Scan for the cell matching the given text and deliver its [x, y] coordinate at center. 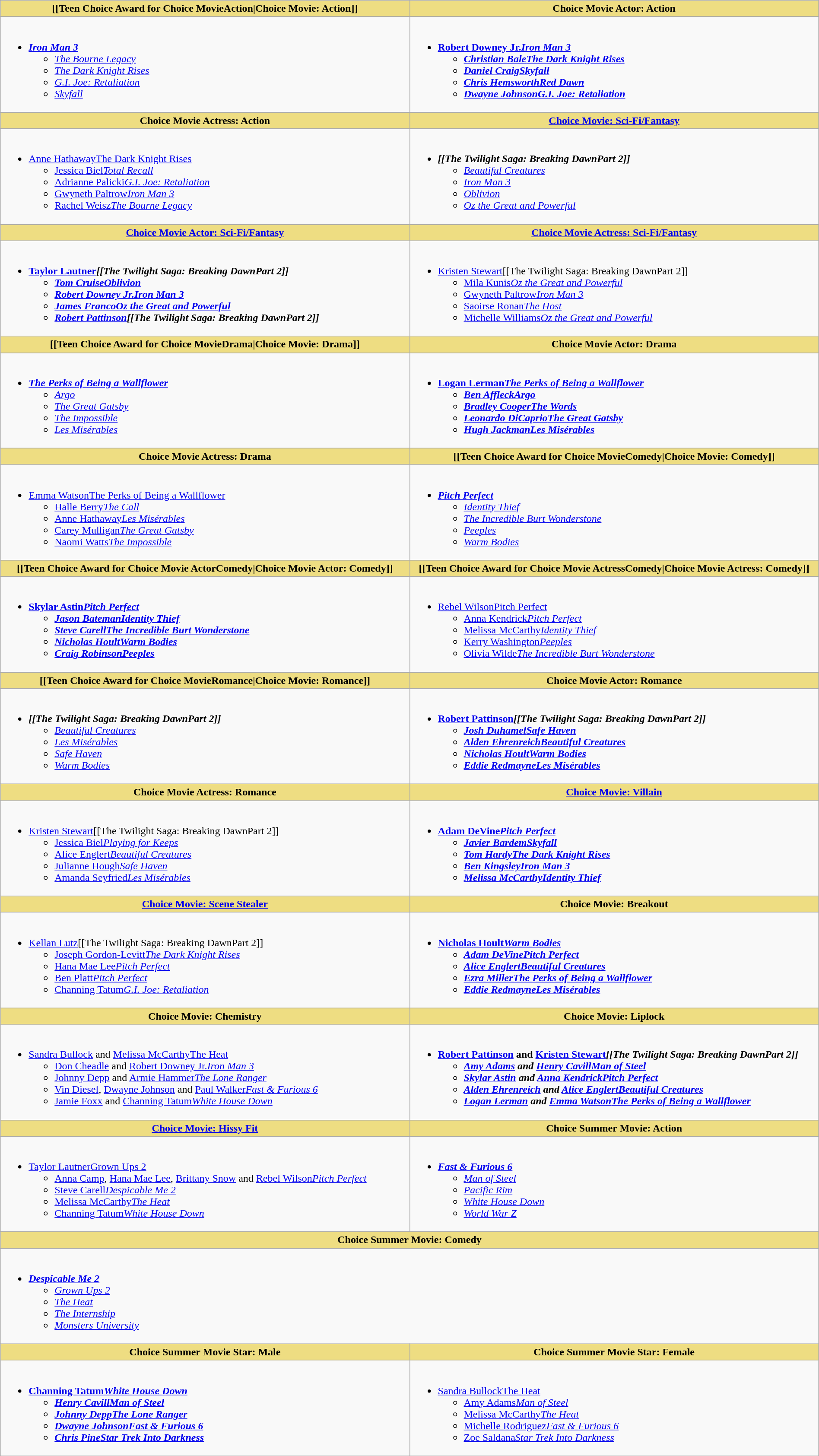
[[The Twilight Saga: Breaking DawnPart 2]]Beautiful CreaturesLes MisérablesSafe HavenWarm Bodies [205, 736]
[[Teen Choice Award for Choice Movie ActressComedy|Choice Movie Actress: Comedy]] [614, 568]
Choice Movie Actress: Action [205, 121]
[[Teen Choice Award for Choice Movie ActorComedy|Choice Movie Actor: Comedy]] [205, 568]
Rebel WilsonPitch PerfectAnna KendrickPitch PerfectMelissa McCarthyIdentity ThiefKerry WashingtonPeeplesOlivia WildeThe Incredible Burt Wonderstone [614, 624]
Choice Movie: Liplock [614, 1016]
Choice Movie Actress: Romance [205, 792]
Logan LermanThe Perks of Being a WallflowerBen AffleckArgoBradley CooperThe WordsLeonardo DiCaprioThe Great GatsbyHugh JackmanLes Misérables [614, 400]
[[Teen Choice Award for Choice MovieComedy|Choice Movie: Comedy]] [614, 456]
Robert Downey Jr.Iron Man 3Christian BaleThe Dark Knight RisesDaniel CraigSkyfallChris HemsworthRed DawnDwayne JohnsonG.I. Joe: Retaliation [614, 65]
Choice Movie: Chemistry [205, 1016]
The Perks of Being a WallflowerArgoThe Great GatsbyThe ImpossibleLes Misérables [205, 400]
Adam DeVinePitch PerfectJavier BardemSkyfallTom HardyThe Dark Knight RisesBen KingsleyIron Man 3Melissa McCarthyIdentity Thief [614, 849]
[[Teen Choice Award for Choice MovieRomance|Choice Movie: Romance]] [205, 680]
Choice Movie Actress: Sci-Fi/Fantasy [614, 232]
Choice Movie Actor: Drama [614, 344]
[[Teen Choice Award for Choice MovieDrama|Choice Movie: Drama]] [205, 344]
Choice Movie Actress: Drama [205, 456]
Choice Movie: Villain [614, 792]
Skylar AstinPitch PerfectJason BatemanIdentity ThiefSteve CarellThe Incredible Burt WonderstoneNicholas HoultWarm BodiesCraig RobinsonPeeples [205, 624]
Choice Movie: Breakout [614, 904]
Choice Summer Movie Star: Male [205, 1352]
Fast & Furious 6Man of SteelPacific RimWhite House DownWorld War Z [614, 1184]
Emma WatsonThe Perks of Being a WallflowerHalle BerryThe CallAnne HathawayLes MisérablesCarey MulliganThe Great GatsbyNaomi WattsThe Impossible [205, 512]
Choice Summer Movie: Action [614, 1128]
Choice Movie Actor: Action [614, 9]
Choice Movie Actor: Sci-Fi/Fantasy [205, 232]
Anne HathawayThe Dark Knight RisesJessica BielTotal RecallAdrianne PalickiG.I. Joe: RetaliationGwyneth PaltrowIron Man 3Rachel WeiszThe Bourne Legacy [205, 176]
Sandra BullockThe HeatAmy AdamsMan of SteelMelissa McCarthyThe HeatMichelle RodriguezFast & Furious 6Zoe SaldanaStar Trek Into Darkness [614, 1408]
Choice Summer Movie Star: Female [614, 1352]
Choice Movie: Sci-Fi/Fantasy [614, 121]
Despicable Me 2Grown Ups 2The HeatThe InternshipMonsters University [409, 1296]
Iron Man 3The Bourne LegacyThe Dark Knight RisesG.I. Joe: RetaliationSkyfall [205, 65]
Choice Movie: Scene Stealer [205, 904]
Choice Movie: Hissy Fit [205, 1128]
[[Teen Choice Award for Choice MovieAction|Choice Movie: Action]] [205, 9]
[[The Twilight Saga: Breaking DawnPart 2]]Beautiful CreaturesIron Man 3OblivionOz the Great and Powerful [614, 176]
Choice Movie Actor: Romance [614, 680]
Channing TatumWhite House DownHenry CavillMan of SteelJohnny DeppThe Lone RangerDwayne JohnsonFast & Furious 6Chris PineStar Trek Into Darkness [205, 1408]
Choice Summer Movie: Comedy [409, 1240]
Pitch PerfectIdentity ThiefThe Incredible Burt WonderstonePeeplesWarm Bodies [614, 512]
